Locate the cell with the specified text and output its [X, Y] center coordinate. 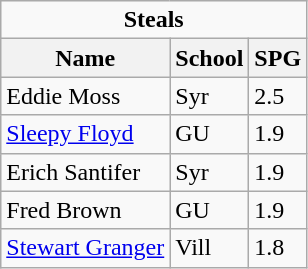
Stewart Granger [86, 248]
Erich Santifer [86, 172]
Fred Brown [86, 210]
1.8 [278, 248]
School [210, 58]
2.5 [278, 96]
SPG [278, 58]
Eddie Moss [86, 96]
Steals [154, 20]
Vill [210, 248]
Name [86, 58]
Sleepy Floyd [86, 134]
